Detect which cell encompasses the target text, then output its (X, Y) center coordinate. 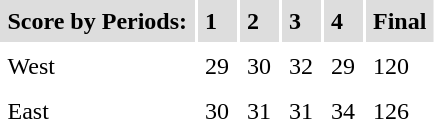
120 (400, 66)
32 (302, 66)
2 (260, 21)
West (98, 66)
4 (344, 21)
Score by Periods: (98, 21)
Final (400, 21)
3 (302, 21)
30 (260, 66)
1 (218, 21)
